Return the (x, y) coordinate for the center point of the cell that contains the specified text.  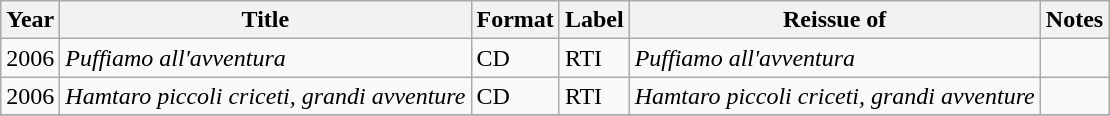
Title (266, 20)
Reissue of (834, 20)
Notes (1074, 20)
Format (515, 20)
Year (30, 20)
Label (594, 20)
